Identify which cell holds the provided text, then report its (X, Y) central coordinate. 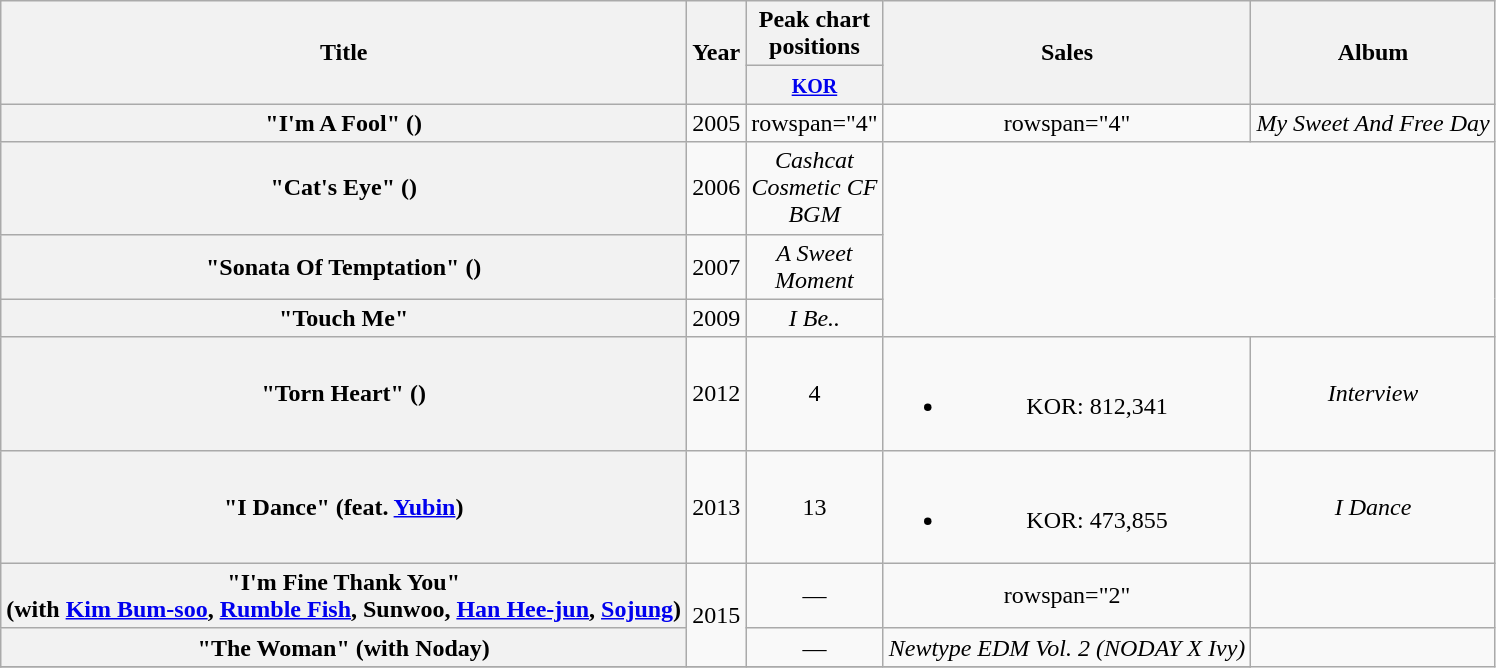
KOR (815, 85)
Title (344, 52)
Interview (1373, 394)
2013 (716, 506)
2009 (716, 318)
My Sweet And Free Day (1373, 123)
2007 (716, 266)
A Sweet Moment (815, 266)
"Sonata Of Temptation" () (344, 266)
"Cat's Eye" () (344, 188)
rowspan="2" (1067, 596)
"I Dance" (feat. Yubin) (344, 506)
I Be.. (815, 318)
13 (815, 506)
2012 (716, 394)
"I'm A Fool" () (344, 123)
KOR: 812,341 (1067, 394)
I Dance (1373, 506)
Newtype EDM Vol. 2 (NODAY X Ivy) (1067, 647)
KOR: 473,855 (1067, 506)
2005 (716, 123)
"The Woman" (with Noday) (344, 647)
Sales (1067, 52)
Year (716, 52)
Album (1373, 52)
Peak chart positions (815, 34)
4 (815, 394)
"Torn Heart" () (344, 394)
"Touch Me" (344, 318)
Cashcat Cosmetic CF BGM (815, 188)
2006 (716, 188)
"I'm Fine Thank You" (with Kim Bum-soo, Rumble Fish, Sunwoo, Han Hee-jun, Sojung) (344, 596)
2015 (716, 614)
